Return the [X, Y] coordinate for the center point of the cell that contains the specified text.  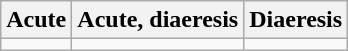
Diaeresis [296, 20]
Acute [36, 20]
Acute, diaeresis [158, 20]
